Locate the cell with the specified text and output its (X, Y) center coordinate. 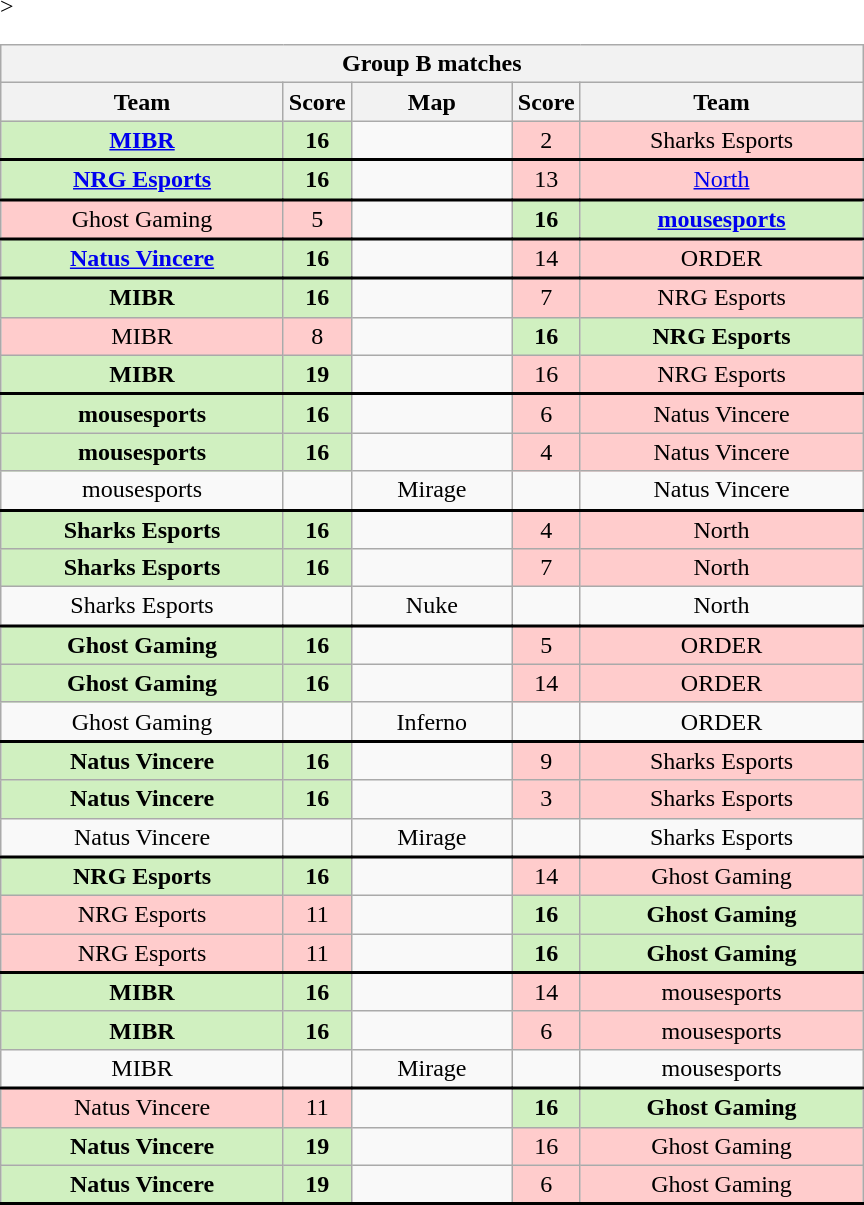
2 (546, 140)
Group B matches (432, 64)
13 (546, 180)
3 (546, 799)
Map (432, 102)
8 (317, 336)
Nuke (432, 606)
Inferno (432, 722)
9 (546, 760)
